Provide the (x, y) coordinate of the cell's center where the given text is located.  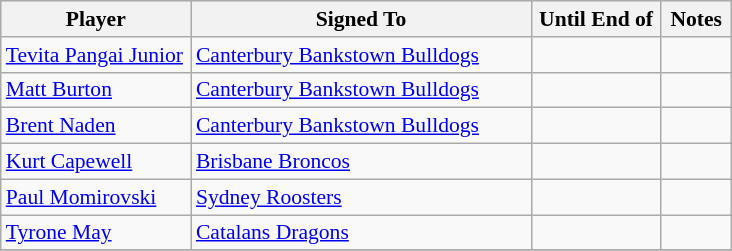
Brent Naden (96, 126)
Paul Momirovski (96, 197)
Player (96, 19)
Sydney Roosters (361, 197)
Tyrone May (96, 233)
Matt Burton (96, 90)
Catalans Dragons (361, 233)
Brisbane Broncos (361, 162)
Notes (696, 19)
Until End of (596, 19)
Kurt Capewell (96, 162)
Tevita Pangai Junior (96, 55)
Signed To (361, 19)
